Locate the cell with the specified text and output its (X, Y) center coordinate. 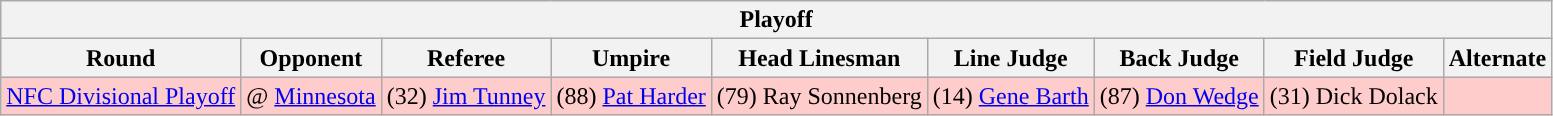
(31) Dick Dolack (1354, 96)
(32) Jim Tunney (466, 96)
Head Linesman (819, 58)
(79) Ray Sonnenberg (819, 96)
Opponent (311, 58)
Umpire (631, 58)
(87) Don Wedge (1179, 96)
(14) Gene Barth (1010, 96)
Line Judge (1010, 58)
Field Judge (1354, 58)
Alternate (1497, 58)
Round (121, 58)
Back Judge (1179, 58)
Playoff (776, 20)
NFC Divisional Playoff (121, 96)
Referee (466, 58)
@ Minnesota (311, 96)
(88) Pat Harder (631, 96)
